Search for the cell housing the specified text and yield its [X, Y] center coordinate. 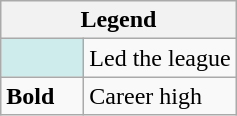
Career high [160, 96]
Bold [42, 96]
Led the league [160, 58]
Legend [118, 20]
